Output the [x, y] coordinate of the center of the cell containing the given text.  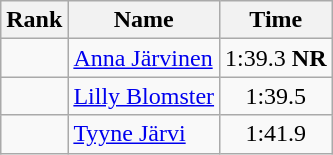
1:39.5 [276, 96]
1:39.3 NR [276, 58]
Tyyne Järvi [144, 134]
Name [144, 20]
Time [276, 20]
Rank [34, 20]
Anna Järvinen [144, 58]
1:41.9 [276, 134]
Lilly Blomster [144, 96]
